Extract the (X, Y) coordinate from the center of the cell holding the provided text.  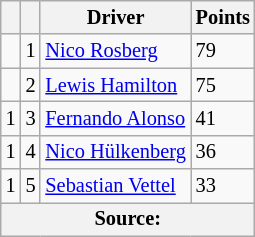
2 (31, 85)
Fernando Alonso (115, 118)
Nico Rosberg (115, 51)
Driver (115, 17)
4 (31, 152)
79 (223, 51)
36 (223, 152)
75 (223, 85)
Sebastian Vettel (115, 186)
33 (223, 186)
41 (223, 118)
3 (31, 118)
Lewis Hamilton (115, 85)
Nico Hülkenberg (115, 152)
Points (223, 17)
Source: (128, 219)
5 (31, 186)
